Provide the (x, y) coordinate of the cell's center where the given text is located.  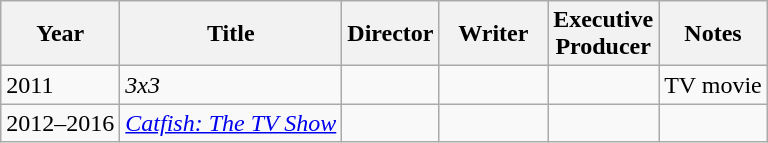
Notes (714, 34)
ExecutiveProducer (604, 34)
2012–2016 (60, 123)
Writer (494, 34)
TV movie (714, 85)
2011 (60, 85)
Director (390, 34)
Catfish: The TV Show (231, 123)
Year (60, 34)
Title (231, 34)
3x3 (231, 85)
